Return the [X, Y] coordinate for the center point of the cell that contains the specified text.  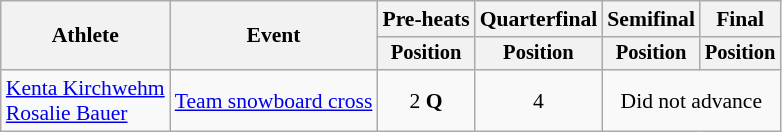
Team snowboard cross [274, 100]
4 [539, 100]
Semifinal [651, 19]
Athlete [86, 36]
Pre-heats [426, 19]
Quarterfinal [539, 19]
2 Q [426, 100]
Final [740, 19]
Kenta KirchwehmRosalie Bauer [86, 100]
Event [274, 36]
Did not advance [691, 100]
